Return the (X, Y) coordinate for the center point of the cell that contains the specified text.  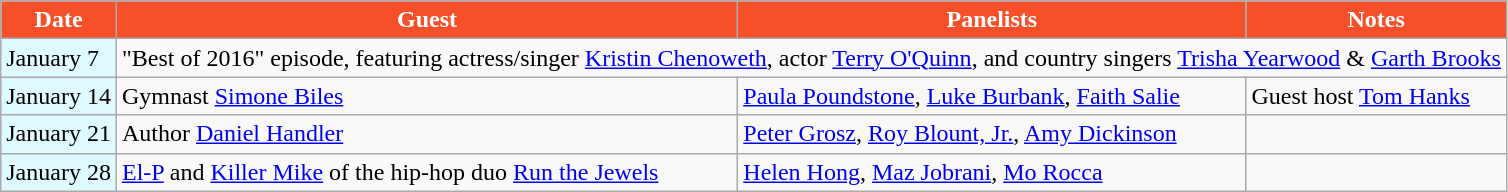
Guest (426, 20)
January 28 (59, 172)
Panelists (992, 20)
January 7 (59, 58)
January 14 (59, 96)
Guest host Tom Hanks (1376, 96)
Date (59, 20)
Paula Poundstone, Luke Burbank, Faith Salie (992, 96)
Peter Grosz, Roy Blount, Jr., Amy Dickinson (992, 134)
Author Daniel Handler (426, 134)
Gymnast Simone Biles (426, 96)
Helen Hong, Maz Jobrani, Mo Rocca (992, 172)
January 21 (59, 134)
Notes (1376, 20)
"Best of 2016" episode, featuring actress/singer Kristin Chenoweth, actor Terry O'Quinn, and country singers Trisha Yearwood & Garth Brooks (811, 58)
El-P and Killer Mike of the hip-hop duo Run the Jewels (426, 172)
